Capture the cell that displays the provided text and extract its (X, Y) central coordinate. 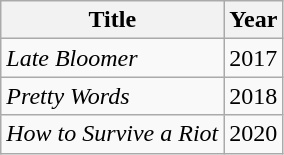
Year (254, 20)
How to Survive a Riot (112, 134)
Pretty Words (112, 96)
2017 (254, 58)
Title (112, 20)
2018 (254, 96)
2020 (254, 134)
Late Bloomer (112, 58)
